From the cell containing the given text, extract its center point as [X, Y] coordinate. 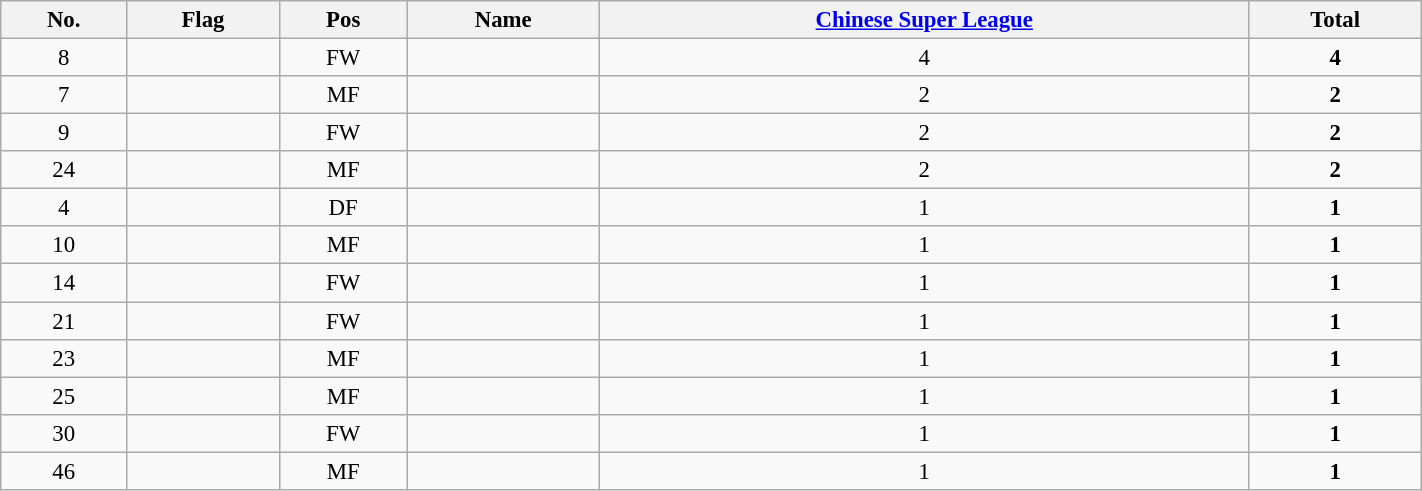
10 [64, 245]
Flag [204, 20]
8 [64, 58]
Pos [343, 20]
25 [64, 396]
9 [64, 133]
DF [343, 208]
7 [64, 95]
Chinese Super League [924, 20]
Name [504, 20]
46 [64, 471]
30 [64, 433]
Total [1335, 20]
23 [64, 358]
24 [64, 170]
14 [64, 283]
No. [64, 20]
21 [64, 321]
